Capture the cell that displays the provided text and extract its (x, y) central coordinate. 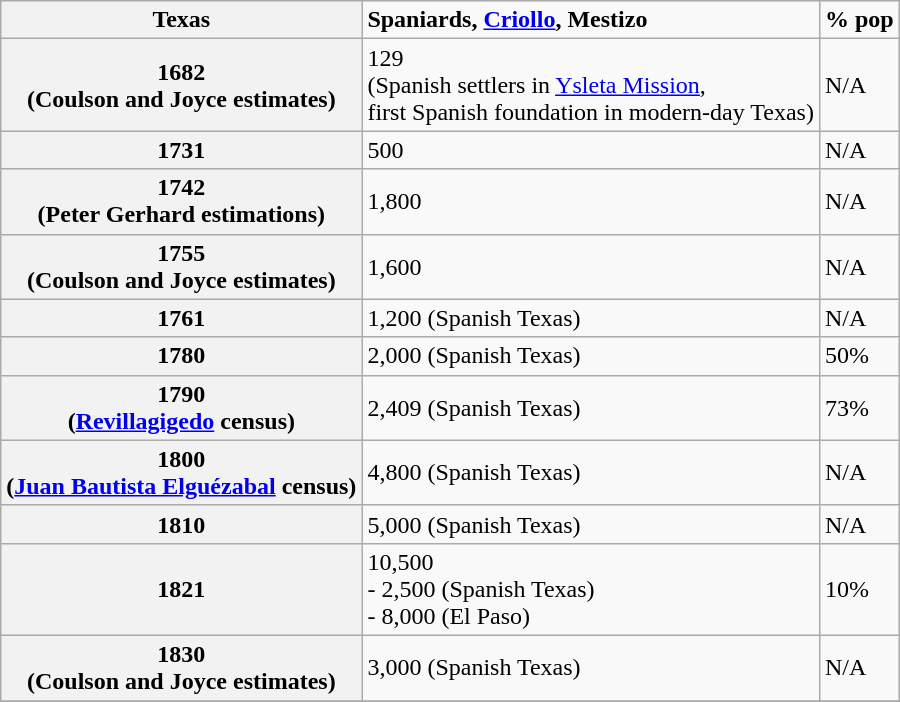
1830(Coulson and Joyce estimates) (182, 668)
1780 (182, 356)
10,500 - 2,500 (Spanish Texas) - 8,000 (El Paso) (591, 589)
10% (859, 589)
50% (859, 356)
% pop (859, 20)
1800 (Juan Bautista Elguézabal census) (182, 472)
1,800 (591, 202)
1682 (Coulson and Joyce estimates) (182, 85)
2,409 (Spanish Texas) (591, 408)
1,600 (591, 266)
1755(Coulson and Joyce estimates) (182, 266)
1,200 (Spanish Texas) (591, 318)
73% (859, 408)
2,000 (Spanish Texas) (591, 356)
500 (591, 150)
1790(Revillagigedo census) (182, 408)
1761 (182, 318)
Texas (182, 20)
3,000 (Spanish Texas) (591, 668)
5,000 (Spanish Texas) (591, 524)
1821 (182, 589)
Spaniards, Criollo, Mestizo (591, 20)
4,800 (Spanish Texas) (591, 472)
129 (Spanish settlers in Ysleta Mission, first Spanish foundation in modern-day Texas) (591, 85)
1731 (182, 150)
1810 (182, 524)
1742 (Peter Gerhard estimations) (182, 202)
